Locate the cell with the specified text and output its [x, y] center coordinate. 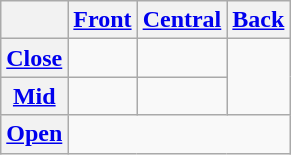
Front [102, 20]
Open [34, 134]
Close [34, 58]
Mid [34, 96]
Central [182, 20]
Back [258, 20]
